Pinpoint the cell where the given text exists, returning its [X, Y] midpoint coordinate. 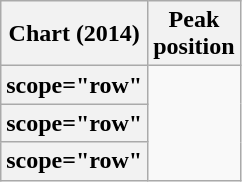
Peakposition [194, 34]
Chart (2014) [74, 34]
